Scan for the cell matching the given text and deliver its (X, Y) coordinate at center. 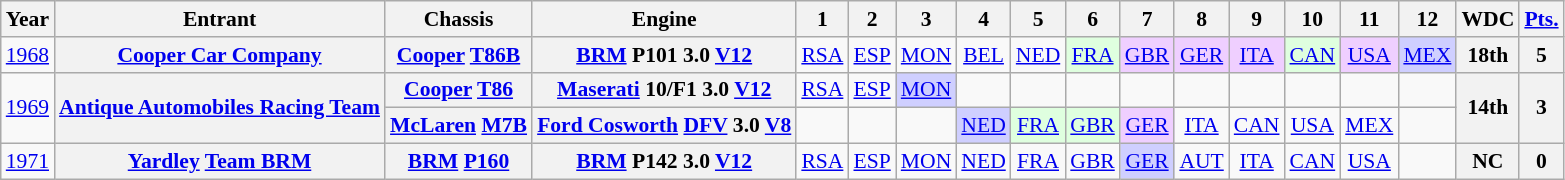
Year (28, 19)
WDC (1488, 19)
1971 (28, 162)
Chassis (458, 19)
Engine (664, 19)
12 (1427, 19)
BRM P142 3.0 V12 (664, 162)
11 (1369, 19)
18th (1488, 55)
14th (1488, 108)
4 (983, 19)
Cooper Car Company (220, 55)
1 (822, 19)
Cooper T86B (458, 55)
8 (1201, 19)
7 (1148, 19)
Entrant (220, 19)
Pts. (1541, 19)
Maserati 10/F1 3.0 V12 (664, 90)
Cooper T86 (458, 90)
BEL (983, 55)
AUT (1201, 162)
Yardley Team BRM (220, 162)
BRM P101 3.0 V12 (664, 55)
BRM P160 (458, 162)
McLaren M7B (458, 126)
NC (1488, 162)
Antique Automobiles Racing Team (220, 108)
1969 (28, 108)
6 (1092, 19)
2 (872, 19)
9 (1257, 19)
1968 (28, 55)
Ford Cosworth DFV 3.0 V8 (664, 126)
0 (1541, 162)
10 (1313, 19)
